Scan for the cell matching the given text and deliver its [x, y] coordinate at center. 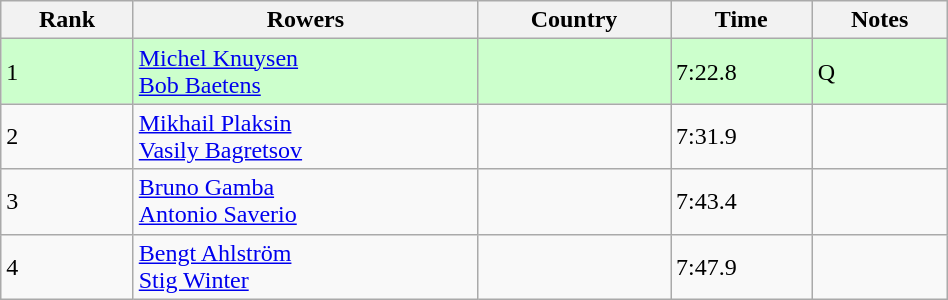
7:22.8 [741, 72]
Mikhail PlaksinVasily Bagretsov [305, 136]
Rowers [305, 20]
2 [67, 136]
1 [67, 72]
Bruno GambaAntonio Saverio [305, 202]
Bengt AhlströmStig Winter [305, 266]
Michel KnuysenBob Baetens [305, 72]
7:43.4 [741, 202]
7:47.9 [741, 266]
3 [67, 202]
Q [880, 72]
7:31.9 [741, 136]
Notes [880, 20]
Rank [67, 20]
4 [67, 266]
Time [741, 20]
Country [574, 20]
